Output the (X, Y) coordinate of the center of the cell containing the given text.  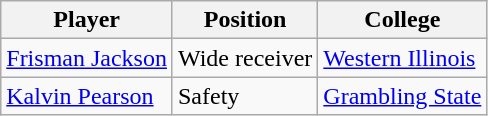
Western Illinois (402, 58)
Player (87, 20)
Safety (244, 96)
Grambling State (402, 96)
Kalvin Pearson (87, 96)
Wide receiver (244, 58)
College (402, 20)
Frisman Jackson (87, 58)
Position (244, 20)
